Determine the (x, y) coordinate at the center of the cell enclosing the given text.  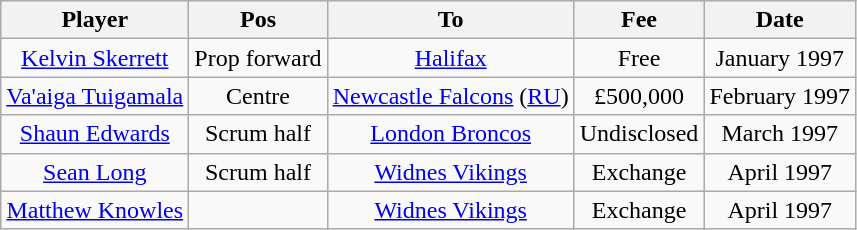
Newcastle Falcons (RU) (450, 96)
Undisclosed (639, 134)
Prop forward (258, 58)
Pos (258, 20)
To (450, 20)
Halifax (450, 58)
February 1997 (780, 96)
London Broncos (450, 134)
March 1997 (780, 134)
Player (95, 20)
Kelvin Skerrett (95, 58)
Free (639, 58)
January 1997 (780, 58)
Matthew Knowles (95, 210)
£500,000 (639, 96)
Shaun Edwards (95, 134)
Sean Long (95, 172)
Centre (258, 96)
Date (780, 20)
Va'aiga Tuigamala (95, 96)
Fee (639, 20)
